Extract the (X, Y) coordinate from the center of the cell holding the provided text.  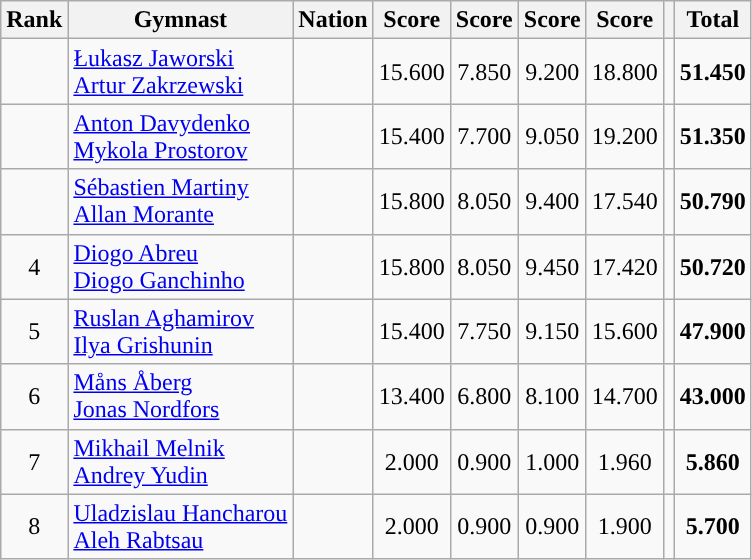
13.400 (412, 396)
17.540 (624, 202)
Łukasz JaworskiArtur Zakrzewski (180, 72)
Total (712, 20)
51.350 (712, 136)
8.100 (552, 396)
14.700 (624, 396)
4 (34, 266)
Mikhail MelnikAndrey Yudin (180, 462)
7.700 (484, 136)
9.200 (552, 72)
1.960 (624, 462)
5 (34, 332)
17.420 (624, 266)
18.800 (624, 72)
19.200 (624, 136)
Uladzislau HancharouAleh Rabtsau (180, 526)
43.000 (712, 396)
1.000 (552, 462)
7 (34, 462)
5.700 (712, 526)
Sébastien MartinyAllan Morante (180, 202)
5.860 (712, 462)
1.900 (624, 526)
9.150 (552, 332)
7.850 (484, 72)
6 (34, 396)
9.050 (552, 136)
7.750 (484, 332)
6.800 (484, 396)
Måns ÅbergJonas Nordfors (180, 396)
8 (34, 526)
Rank (34, 20)
9.400 (552, 202)
9.450 (552, 266)
Gymnast (180, 20)
Nation (333, 20)
50.720 (712, 266)
Anton DavydenkoMykola Prostorov (180, 136)
47.900 (712, 332)
Diogo AbreuDiogo Ganchinho (180, 266)
50.790 (712, 202)
Ruslan AghamirovIlya Grishunin (180, 332)
51.450 (712, 72)
